Return the (X, Y) coordinate for the center point of the cell that contains the specified text.  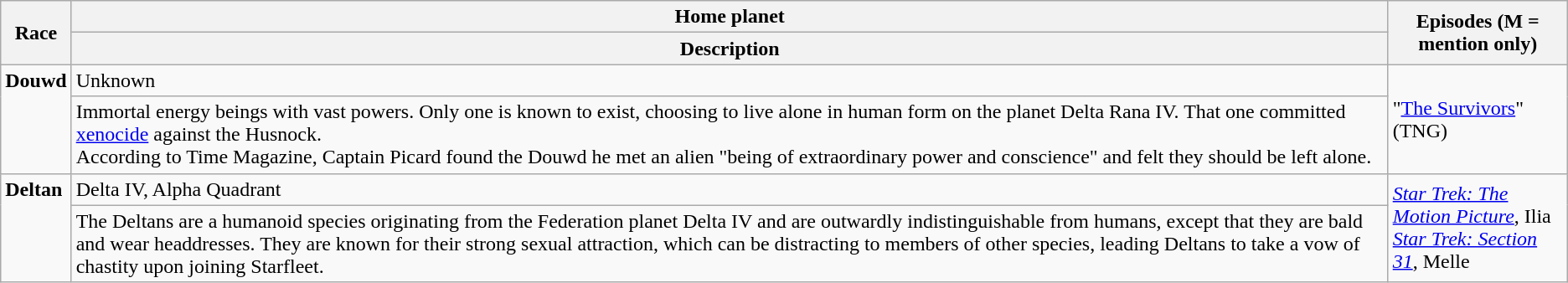
Episodes (M = mention only) (1478, 33)
"The Survivors" (TNG) (1478, 119)
Home planet (730, 17)
Description (730, 49)
Unknown (730, 80)
Race (36, 33)
Deltan (36, 228)
Delta IV, Alpha Quadrant (730, 189)
Star Trek: The Motion Picture, IliaStar Trek: Section 31, Melle (1478, 228)
Douwd (36, 119)
